Identify which cell holds the provided text, then report its [x, y] central coordinate. 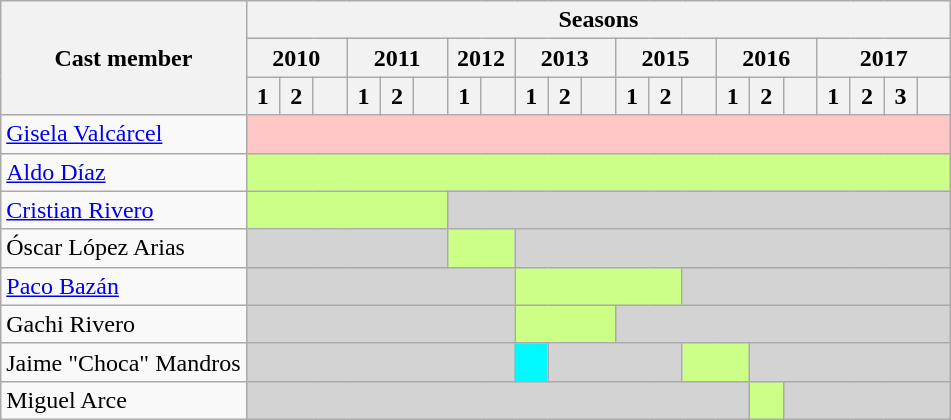
Cristian Rivero [124, 210]
Miguel Arce [124, 400]
2012 [480, 58]
2011 [398, 58]
2015 [666, 58]
3 [901, 96]
2016 [766, 58]
Cast member [124, 58]
Jaime "Choca" Mandros [124, 362]
Gisela Valcárcel [124, 134]
Gachi Rivero [124, 324]
Aldo Díaz [124, 172]
2017 [884, 58]
Seasons [598, 20]
2010 [296, 58]
Óscar López Arias [124, 248]
Paco Bazán [124, 286]
2013 [566, 58]
